Detect which cell encompasses the target text, then output its [x, y] center coordinate. 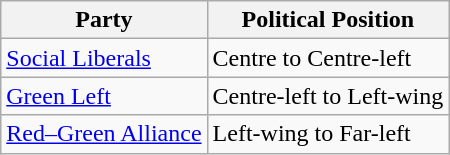
Political Position [328, 20]
Social Liberals [104, 58]
Left-wing to Far-left [328, 134]
Centre to Centre-left [328, 58]
Red–Green Alliance [104, 134]
Centre-left to Left-wing [328, 96]
Party [104, 20]
Green Left [104, 96]
